Capture the cell that displays the provided text and extract its (x, y) central coordinate. 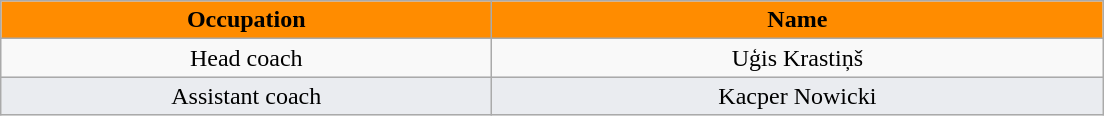
Kacper Nowicki (798, 96)
Name (798, 20)
Occupation (246, 20)
Head coach (246, 58)
Uģis Krastiņš (798, 58)
Assistant coach (246, 96)
